Extract the [x, y] coordinate from the center of the cell holding the provided text.  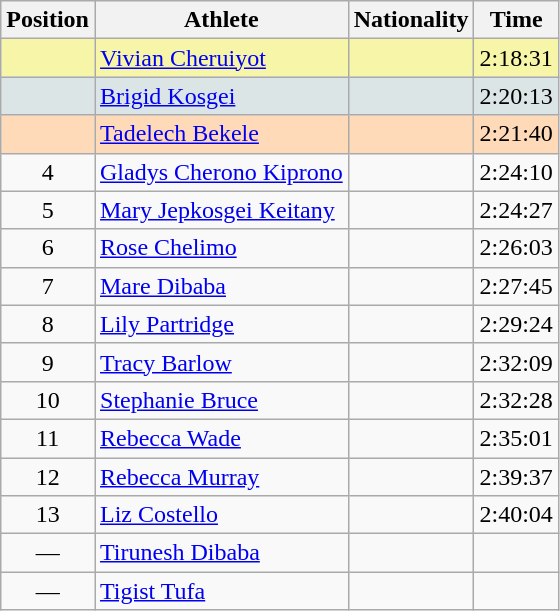
Mare Dibaba [221, 286]
12 [48, 477]
13 [48, 515]
Tigist Tufa [221, 591]
Liz Costello [221, 515]
Stephanie Bruce [221, 400]
8 [48, 324]
Tirunesh Dibaba [221, 553]
Rebecca Wade [221, 438]
2:29:24 [516, 324]
Brigid Kosgei [221, 96]
Tadelech Bekele [221, 134]
6 [48, 248]
2:39:37 [516, 477]
Mary Jepkosgei Keitany [221, 210]
2:32:28 [516, 400]
2:40:04 [516, 515]
Nationality [411, 20]
2:18:31 [516, 58]
10 [48, 400]
Rebecca Murray [221, 477]
Lily Partridge [221, 324]
2:26:03 [516, 248]
5 [48, 210]
Tracy Barlow [221, 362]
Rose Chelimo [221, 248]
Position [48, 20]
2:20:13 [516, 96]
2:21:40 [516, 134]
2:24:27 [516, 210]
4 [48, 172]
Vivian Cheruiyot [221, 58]
Athlete [221, 20]
9 [48, 362]
Gladys Cherono Kiprono [221, 172]
7 [48, 286]
2:32:09 [516, 362]
2:24:10 [516, 172]
2:35:01 [516, 438]
Time [516, 20]
2:27:45 [516, 286]
11 [48, 438]
